From the cell containing the given text, extract its center point as (X, Y) coordinate. 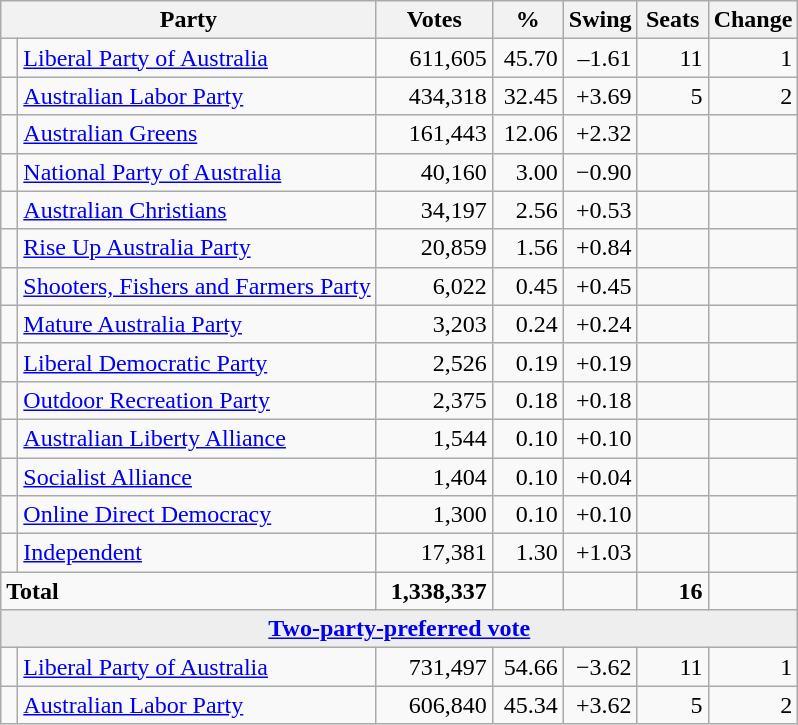
National Party of Australia (197, 172)
0.45 (528, 286)
1,300 (434, 515)
17,381 (434, 553)
3,203 (434, 324)
Two-party-preferred vote (400, 629)
Shooters, Fishers and Farmers Party (197, 286)
% (528, 20)
+1.03 (600, 553)
1,404 (434, 477)
2.56 (528, 210)
−0.90 (600, 172)
1.56 (528, 248)
Independent (197, 553)
40,160 (434, 172)
434,318 (434, 96)
3.00 (528, 172)
Votes (434, 20)
Australian Greens (197, 134)
731,497 (434, 667)
+3.62 (600, 705)
+0.18 (600, 400)
606,840 (434, 705)
32.45 (528, 96)
45.70 (528, 58)
1.30 (528, 553)
+3.69 (600, 96)
16 (672, 591)
12.06 (528, 134)
Swing (600, 20)
−3.62 (600, 667)
45.34 (528, 705)
+0.45 (600, 286)
2,526 (434, 362)
+2.32 (600, 134)
Rise Up Australia Party (197, 248)
Online Direct Democracy (197, 515)
Change (753, 20)
Socialist Alliance (197, 477)
Party (188, 20)
0.24 (528, 324)
54.66 (528, 667)
1,544 (434, 438)
Australian Christians (197, 210)
–1.61 (600, 58)
Mature Australia Party (197, 324)
Liberal Democratic Party (197, 362)
+0.24 (600, 324)
+0.53 (600, 210)
Seats (672, 20)
161,443 (434, 134)
Outdoor Recreation Party (197, 400)
611,605 (434, 58)
0.19 (528, 362)
Australian Liberty Alliance (197, 438)
+0.19 (600, 362)
34,197 (434, 210)
1,338,337 (434, 591)
6,022 (434, 286)
0.18 (528, 400)
20,859 (434, 248)
+0.04 (600, 477)
Total (188, 591)
2,375 (434, 400)
+0.84 (600, 248)
